Return the [X, Y] coordinate for the center point of the cell that contains the specified text.  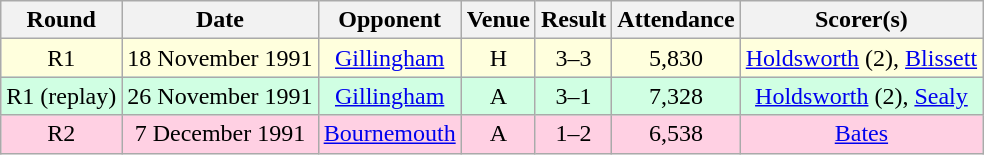
H [498, 58]
1–2 [573, 134]
Bates [861, 134]
Opponent [390, 20]
Scorer(s) [861, 20]
3–3 [573, 58]
Venue [498, 20]
26 November 1991 [220, 96]
7,328 [676, 96]
Holdsworth (2), Sealy [861, 96]
Round [62, 20]
Bournemouth [390, 134]
Attendance [676, 20]
Result [573, 20]
3–1 [573, 96]
7 December 1991 [220, 134]
18 November 1991 [220, 58]
R1 (replay) [62, 96]
R1 [62, 58]
5,830 [676, 58]
6,538 [676, 134]
Holdsworth (2), Blissett [861, 58]
Date [220, 20]
R2 [62, 134]
